Locate the cell with the specified text and output its [x, y] center coordinate. 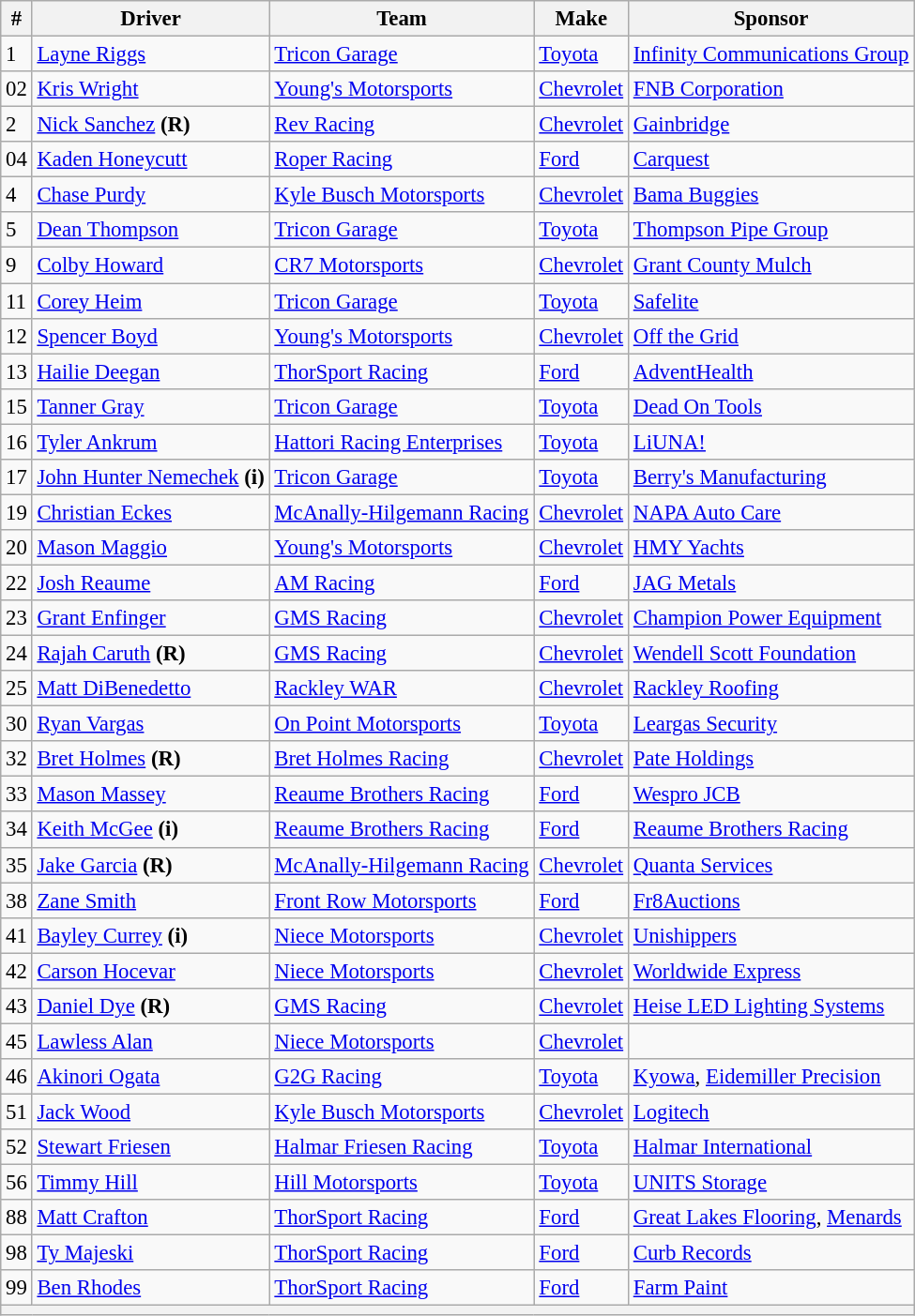
Wendell Scott Foundation [770, 654]
Champion Power Equipment [770, 618]
Curb Records [770, 1253]
30 [17, 724]
Front Row Motorsports [402, 900]
Bret Holmes Racing [402, 759]
23 [17, 618]
Sponsor [770, 19]
Bayley Currey (i) [150, 935]
17 [17, 477]
43 [17, 1006]
Grant Enfinger [150, 618]
Carquest [770, 159]
Farm Paint [770, 1288]
CR7 Motorsports [402, 265]
Corey Heim [150, 301]
46 [17, 1077]
AM Racing [402, 582]
HMY Yachts [770, 548]
Halmar International [770, 1147]
Ty Majeski [150, 1253]
Mason Maggio [150, 548]
Jake Garcia (R) [150, 865]
# [17, 19]
22 [17, 582]
Timmy Hill [150, 1183]
Tyler Ankrum [150, 442]
LiUNA! [770, 442]
Pate Holdings [770, 759]
Stewart Friesen [150, 1147]
Mason Massey [150, 794]
Off the Grid [770, 336]
G2G Racing [402, 1077]
Rackley Roofing [770, 688]
56 [17, 1183]
Tanner Gray [150, 406]
Bret Holmes (R) [150, 759]
51 [17, 1112]
NAPA Auto Care [770, 512]
25 [17, 688]
Grant County Mulch [770, 265]
11 [17, 301]
Akinori Ogata [150, 1077]
Carson Hocevar [150, 971]
Kyowa, Eidemiller Precision [770, 1077]
Logitech [770, 1112]
Team [402, 19]
Unishippers [770, 935]
Berry's Manufacturing [770, 477]
02 [17, 89]
15 [17, 406]
Gainbridge [770, 125]
Josh Reaume [150, 582]
Rev Racing [402, 125]
88 [17, 1218]
Colby Howard [150, 265]
On Point Motorsports [402, 724]
35 [17, 865]
38 [17, 900]
AdventHealth [770, 371]
Zane Smith [150, 900]
33 [17, 794]
Wespro JCB [770, 794]
Nick Sanchez (R) [150, 125]
20 [17, 548]
Hattori Racing Enterprises [402, 442]
Rackley WAR [402, 688]
34 [17, 830]
19 [17, 512]
52 [17, 1147]
5 [17, 230]
41 [17, 935]
Spencer Boyd [150, 336]
16 [17, 442]
45 [17, 1041]
Kaden Honeycutt [150, 159]
John Hunter Nemechek (i) [150, 477]
Infinity Communications Group [770, 54]
Ben Rhodes [150, 1288]
98 [17, 1253]
Leargas Security [770, 724]
Kris Wright [150, 89]
32 [17, 759]
Make [581, 19]
Quanta Services [770, 865]
99 [17, 1288]
9 [17, 265]
Layne Riggs [150, 54]
Matt Crafton [150, 1218]
12 [17, 336]
42 [17, 971]
Thompson Pipe Group [770, 230]
Christian Eckes [150, 512]
Lawless Alan [150, 1041]
Keith McGee (i) [150, 830]
2 [17, 125]
Fr8Auctions [770, 900]
Dead On Tools [770, 406]
Rajah Caruth (R) [150, 654]
Safelite [770, 301]
4 [17, 195]
Chase Purdy [150, 195]
Bama Buggies [770, 195]
Matt DiBenedetto [150, 688]
Worldwide Express [770, 971]
Hill Motorsports [402, 1183]
Jack Wood [150, 1112]
04 [17, 159]
Driver [150, 19]
FNB Corporation [770, 89]
JAG Metals [770, 582]
Daniel Dye (R) [150, 1006]
UNITS Storage [770, 1183]
Halmar Friesen Racing [402, 1147]
24 [17, 654]
13 [17, 371]
Great Lakes Flooring, Menards [770, 1218]
Dean Thompson [150, 230]
Ryan Vargas [150, 724]
Hailie Deegan [150, 371]
1 [17, 54]
Roper Racing [402, 159]
Heise LED Lighting Systems [770, 1006]
